Provide the (X, Y) coordinate of the cell's center where the given text is located.  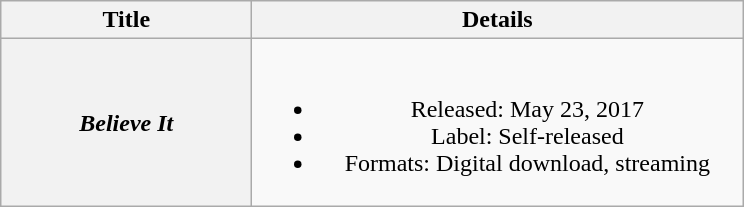
Title (126, 20)
Details (498, 20)
Released: May 23, 2017Label: Self-releasedFormats: Digital download, streaming (498, 122)
Believe It (126, 122)
